Locate the cell with the specified text and output its (X, Y) center coordinate. 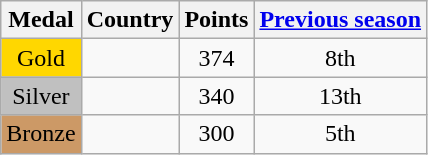
Gold (41, 58)
Country (130, 20)
Medal (41, 20)
8th (340, 58)
13th (340, 96)
5th (340, 134)
Silver (41, 96)
Previous season (340, 20)
Points (216, 20)
340 (216, 96)
374 (216, 58)
300 (216, 134)
Bronze (41, 134)
